Detect which cell encompasses the target text, then output its (x, y) center coordinate. 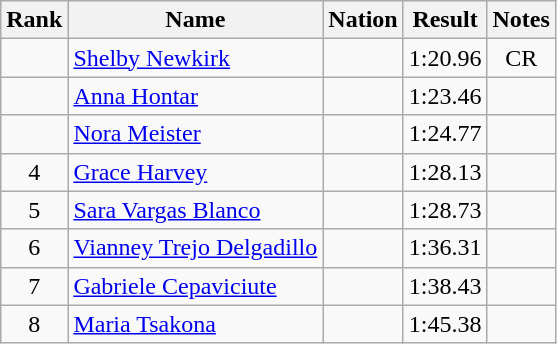
1:23.46 (445, 96)
1:45.38 (445, 324)
5 (34, 210)
Notes (521, 20)
Name (196, 20)
Anna Hontar (196, 96)
Shelby Newkirk (196, 58)
1:20.96 (445, 58)
6 (34, 248)
1:28.13 (445, 172)
Rank (34, 20)
4 (34, 172)
1:24.77 (445, 134)
Maria Tsakona (196, 324)
1:38.43 (445, 286)
Sara Vargas Blanco (196, 210)
CR (521, 58)
1:28.73 (445, 210)
Grace Harvey (196, 172)
8 (34, 324)
1:36.31 (445, 248)
Gabriele Cepaviciute (196, 286)
7 (34, 286)
Result (445, 20)
Nation (363, 20)
Nora Meister (196, 134)
Vianney Trejo Delgadillo (196, 248)
